Return the [x, y] coordinate for the center point of the cell that contains the specified text.  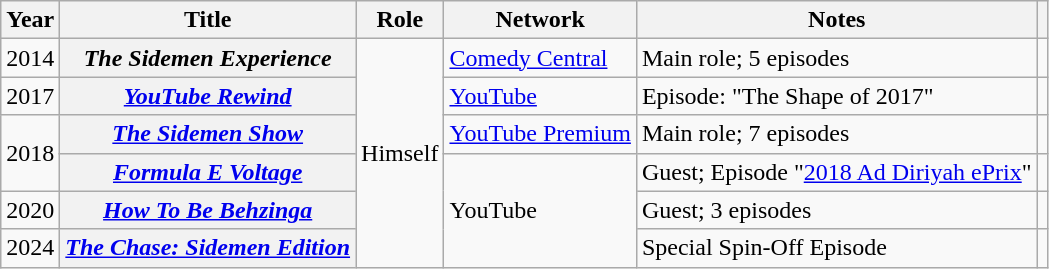
Special Spin-Off Episode [836, 248]
Himself [400, 153]
2018 [30, 153]
2024 [30, 248]
The Sidemen Experience [208, 58]
The Sidemen Show [208, 134]
YouTube Premium [540, 134]
Notes [836, 20]
2020 [30, 210]
Main role; 5 episodes [836, 58]
Comedy Central [540, 58]
Year [30, 20]
Network [540, 20]
Guest; 3 episodes [836, 210]
Formula E Voltage [208, 172]
The Chase: Sidemen Edition [208, 248]
YouTube Rewind [208, 96]
Role [400, 20]
Episode: "The Shape of 2017" [836, 96]
Guest; Episode "2018 Ad Diriyah ePrix" [836, 172]
2017 [30, 96]
2014 [30, 58]
Main role; 7 episodes [836, 134]
Title [208, 20]
How To Be Behzinga [208, 210]
